Capture the cell that displays the provided text and extract its (x, y) central coordinate. 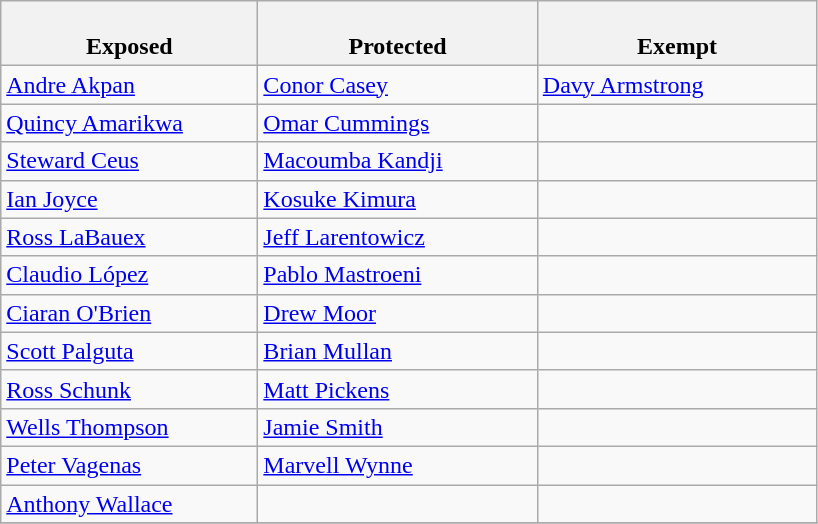
Macoumba Kandji (398, 161)
Brian Mullan (398, 351)
Pablo Mastroeni (398, 275)
Matt Pickens (398, 389)
Conor Casey (398, 85)
Claudio López (130, 275)
Peter Vagenas (130, 465)
Ciaran O'Brien (130, 313)
Kosuke Kimura (398, 199)
Marvell Wynne (398, 465)
Ian Joyce (130, 199)
Wells Thompson (130, 427)
Exempt (676, 34)
Jeff Larentowicz (398, 237)
Quincy Amarikwa (130, 123)
Ross Schunk (130, 389)
Jamie Smith (398, 427)
Drew Moor (398, 313)
Andre Akpan (130, 85)
Scott Palguta (130, 351)
Exposed (130, 34)
Ross LaBauex (130, 237)
Davy Armstrong (676, 85)
Anthony Wallace (130, 503)
Protected (398, 34)
Omar Cummings (398, 123)
Steward Ceus (130, 161)
